Capture the cell that displays the provided text and extract its [X, Y] central coordinate. 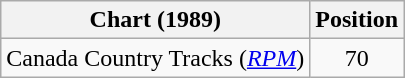
Canada Country Tracks (RPM) [156, 58]
Chart (1989) [156, 20]
Position [357, 20]
70 [357, 58]
